Search for the cell housing the specified text and yield its [X, Y] center coordinate. 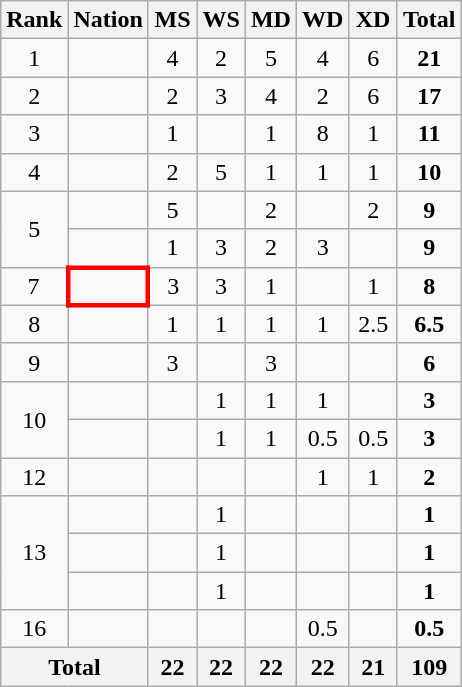
Rank [34, 20]
MD [270, 20]
6.5 [429, 324]
WD [322, 20]
2.5 [374, 324]
17 [429, 96]
MS [172, 20]
7 [34, 286]
11 [429, 134]
16 [34, 629]
WS [222, 20]
Nation [108, 20]
13 [34, 553]
12 [34, 477]
XD [374, 20]
109 [429, 667]
